Return (X, Y) of the center of cell containing provided text 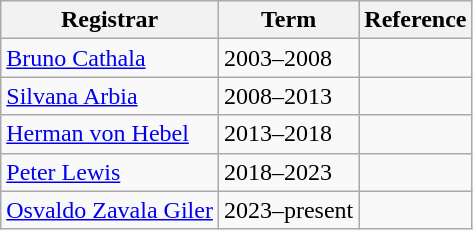
2008–2013 (288, 96)
Term (288, 20)
2003–2008 (288, 58)
2018–2023 (288, 172)
Reference (416, 20)
Silvana Arbia (110, 96)
2013–2018 (288, 134)
Registrar (110, 20)
2023–present (288, 210)
Peter Lewis (110, 172)
Bruno Cathala (110, 58)
Herman von Hebel (110, 134)
Osvaldo Zavala Giler (110, 210)
